Capture the cell that displays the provided text and extract its (X, Y) central coordinate. 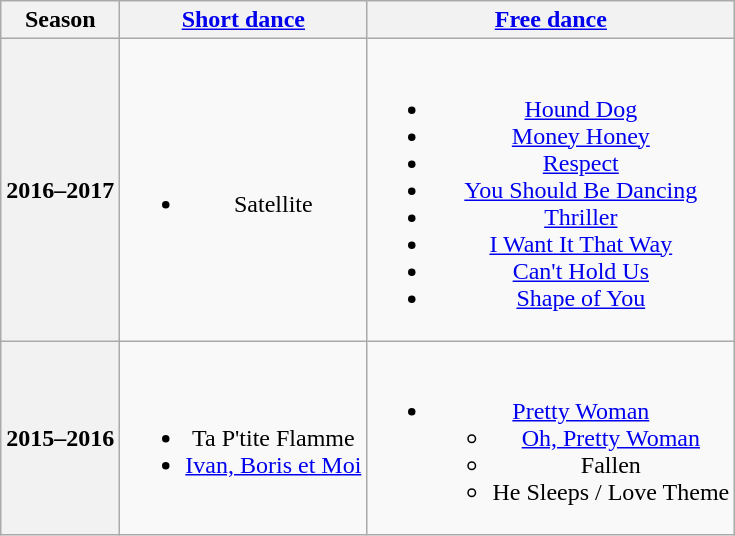
Hound Dog Money Honey Respect You Should Be Dancing Thriller I Want It That Way Can't Hold Us Shape of You (551, 190)
2015–2016 (60, 438)
Short dance (244, 20)
Season (60, 20)
Free dance (551, 20)
Ta P'tite Flamme Ivan, Boris et Moi (244, 438)
Satellite (244, 190)
2016–2017 (60, 190)
Pretty WomanOh, Pretty Woman Fallen He Sleeps / Love Theme (551, 438)
